Capture the cell that displays the provided text and extract its (X, Y) central coordinate. 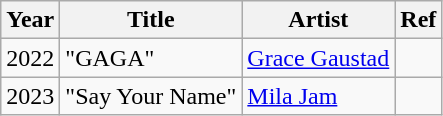
Artist (318, 20)
Mila Jam (318, 96)
Year (30, 20)
Grace Gaustad (318, 58)
Ref (418, 20)
"Say Your Name" (151, 96)
"GAGA" (151, 58)
2023 (30, 96)
2022 (30, 58)
Title (151, 20)
